Determine the [x, y] coordinate at the center of the cell enclosing the given text.  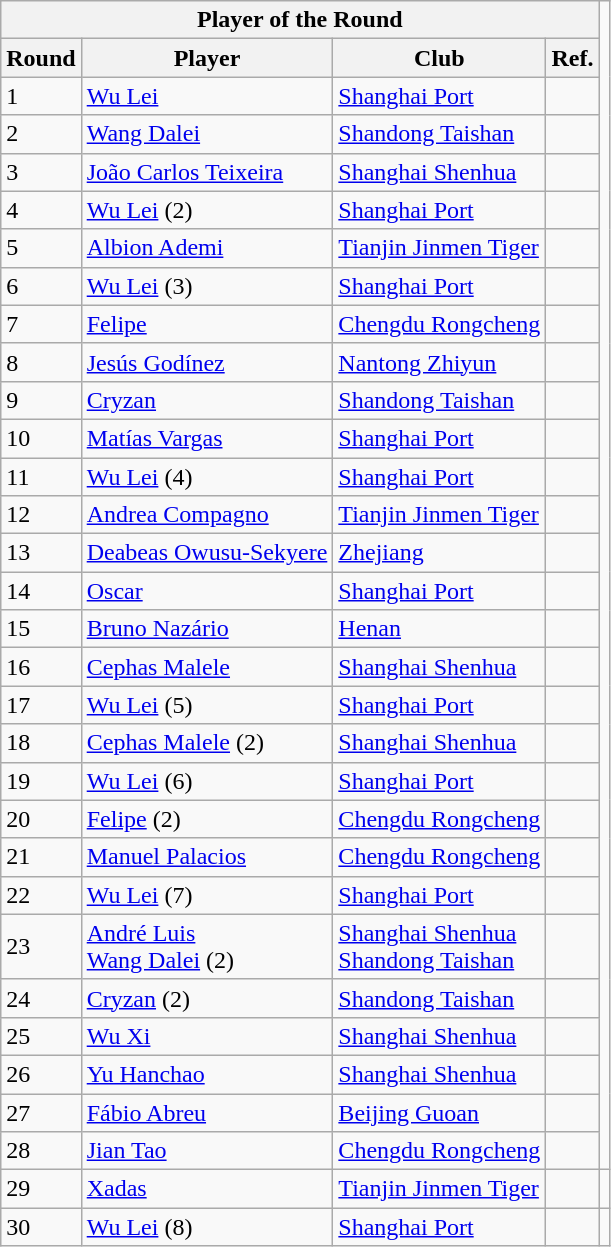
18 [41, 743]
Albion Ademi [207, 248]
16 [41, 667]
9 [41, 400]
10 [41, 438]
Oscar [207, 591]
19 [41, 781]
Round [41, 58]
Andrea Compagno [207, 515]
Shanghai ShenhuaShandong Taishan [440, 946]
Felipe [207, 324]
Henan [440, 629]
Club [440, 58]
11 [41, 477]
Jian Tao [207, 1151]
2 [41, 134]
Nantong Zhiyun [440, 362]
Bruno Nazário [207, 629]
3 [41, 172]
13 [41, 553]
Xadas [207, 1189]
Wu Lei (2) [207, 210]
Wu Lei [207, 96]
Wang Dalei [207, 134]
Zhejiang [440, 553]
27 [41, 1113]
7 [41, 324]
Wu Lei (4) [207, 477]
28 [41, 1151]
Wu Lei (8) [207, 1227]
Fábio Abreu [207, 1113]
21 [41, 857]
André Luis Wang Dalei (2) [207, 946]
12 [41, 515]
Cryzan [207, 400]
29 [41, 1189]
Deabeas Owusu-Sekyere [207, 553]
Ref. [572, 58]
Manuel Palacios [207, 857]
Beijing Guoan [440, 1113]
Player of the Round [300, 20]
4 [41, 210]
Wu Lei (7) [207, 895]
25 [41, 1036]
17 [41, 705]
Wu Lei (6) [207, 781]
30 [41, 1227]
20 [41, 819]
João Carlos Teixeira [207, 172]
5 [41, 248]
Felipe (2) [207, 819]
24 [41, 998]
Jesús Godínez [207, 362]
1 [41, 96]
Wu Lei (3) [207, 286]
14 [41, 591]
Cephas Malele [207, 667]
Wu Xi [207, 1036]
15 [41, 629]
Cryzan (2) [207, 998]
Cephas Malele (2) [207, 743]
Yu Hanchao [207, 1074]
22 [41, 895]
Matías Vargas [207, 438]
26 [41, 1074]
Wu Lei (5) [207, 705]
Player [207, 58]
8 [41, 362]
23 [41, 946]
6 [41, 286]
